Return [X, Y] of the center of cell containing provided text 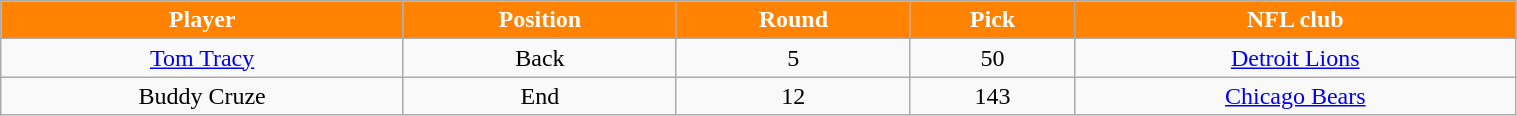
Detroit Lions [1296, 58]
Back [540, 58]
Pick [992, 20]
5 [793, 58]
Tom Tracy [202, 58]
143 [992, 96]
Player [202, 20]
Position [540, 20]
50 [992, 58]
12 [793, 96]
Buddy Cruze [202, 96]
End [540, 96]
Round [793, 20]
NFL club [1296, 20]
Chicago Bears [1296, 96]
